Search for the cell housing the specified text and yield its (x, y) center coordinate. 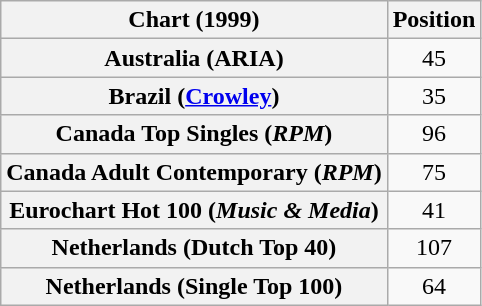
96 (434, 134)
Canada Adult Contemporary (RPM) (194, 172)
64 (434, 286)
Chart (1999) (194, 20)
45 (434, 58)
75 (434, 172)
107 (434, 248)
41 (434, 210)
Position (434, 20)
Netherlands (Dutch Top 40) (194, 248)
Brazil (Crowley) (194, 96)
35 (434, 96)
Canada Top Singles (RPM) (194, 134)
Australia (ARIA) (194, 58)
Netherlands (Single Top 100) (194, 286)
Eurochart Hot 100 (Music & Media) (194, 210)
